From the cell containing the given text, extract its center point as (X, Y) coordinate. 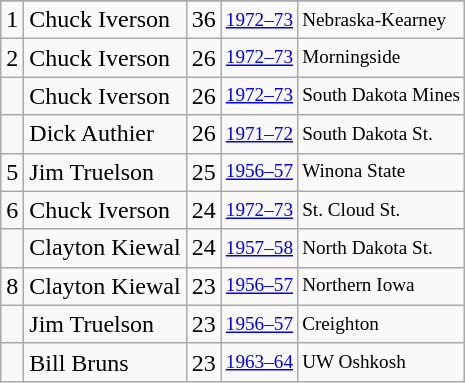
UW Oshkosh (382, 362)
1971–72 (259, 134)
Bill Bruns (105, 362)
6 (12, 210)
1957–58 (259, 248)
Nebraska-Kearney (382, 20)
Northern Iowa (382, 286)
25 (204, 172)
South Dakota Mines (382, 96)
1 (12, 20)
Creighton (382, 324)
8 (12, 286)
North Dakota St. (382, 248)
36 (204, 20)
1963–64 (259, 362)
St. Cloud St. (382, 210)
Winona State (382, 172)
South Dakota St. (382, 134)
Morningside (382, 58)
2 (12, 58)
Dick Authier (105, 134)
5 (12, 172)
